Determine the (x, y) coordinate at the center of the cell enclosing the given text.  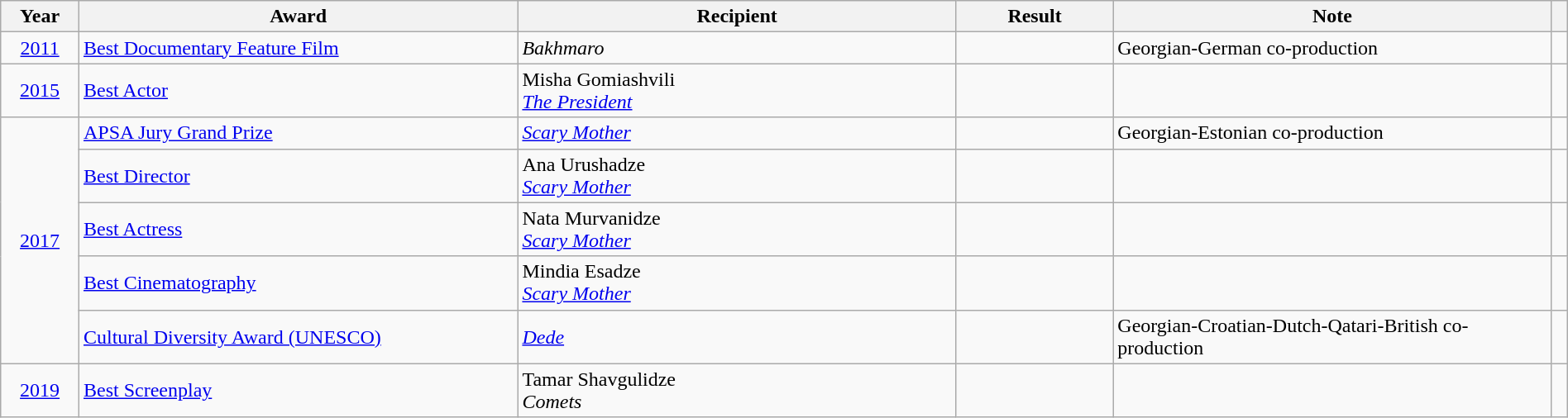
Best Screenplay (298, 390)
Ana UrushadzeScary Mother (737, 175)
Georgian-Croatian-Dutch-Qatari-British co-production (1332, 337)
Georgian-Estonian co-production (1332, 133)
Georgian-German co-production (1332, 48)
Recipient (737, 17)
Best Actress (298, 230)
APSA Jury Grand Prize (298, 133)
Dede (737, 337)
2015 (40, 91)
Best Documentary Feature Film (298, 48)
2019 (40, 390)
Nata MurvanidzeScary Mother (737, 230)
Year (40, 17)
Cultural Diversity Award (UNESCO) (298, 337)
2017 (40, 240)
Award (298, 17)
Best Cinematography (298, 283)
Note (1332, 17)
Misha GomiashviliThe President (737, 91)
Result (1034, 17)
Best Actor (298, 91)
Mindia EsadzeScary Mother (737, 283)
Tamar ShavgulidzeComets (737, 390)
Scary Mother (737, 133)
Bakhmaro (737, 48)
2011 (40, 48)
Best Director (298, 175)
